Capture the cell that displays the provided text and extract its [x, y] central coordinate. 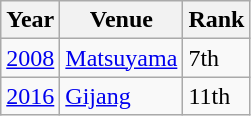
Gijang [122, 96]
Year [30, 20]
Rank [216, 20]
2016 [30, 96]
Matsuyama [122, 58]
2008 [30, 58]
Venue [122, 20]
11th [216, 96]
7th [216, 58]
